Search for the cell housing the specified text and yield its (x, y) center coordinate. 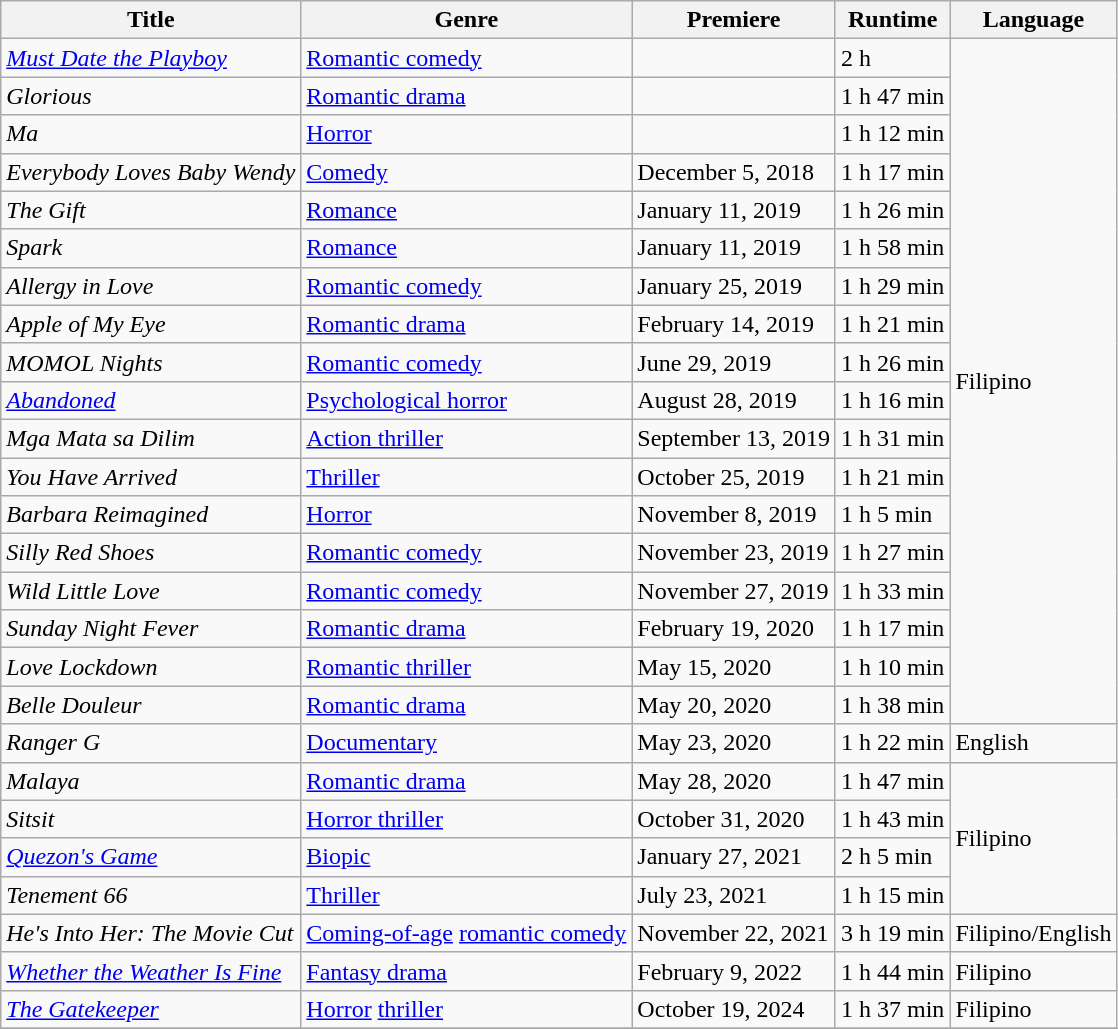
Ranger G (151, 743)
1 h 38 min (892, 705)
1 h 58 min (892, 248)
November 27, 2019 (734, 591)
October 31, 2020 (734, 819)
Abandoned (151, 400)
Everybody Loves Baby Wendy (151, 172)
2 h 5 min (892, 857)
1 h 16 min (892, 400)
November 22, 2021 (734, 933)
Runtime (892, 20)
November 23, 2019 (734, 553)
1 h 33 min (892, 591)
Romantic thriller (466, 667)
1 h 15 min (892, 895)
Spark (151, 248)
1 h 5 min (892, 515)
1 h 43 min (892, 819)
1 h 44 min (892, 971)
Wild Little Love (151, 591)
1 h 22 min (892, 743)
2 h (892, 58)
Allergy in Love (151, 286)
January 25, 2019 (734, 286)
June 29, 2019 (734, 362)
Silly Red Shoes (151, 553)
1 h 12 min (892, 134)
The Gatekeeper (151, 1009)
February 14, 2019 (734, 324)
Apple of My Eye (151, 324)
MOMOL Nights (151, 362)
Tenement 66 (151, 895)
Comedy (466, 172)
The Gift (151, 210)
February 9, 2022 (734, 971)
1 h 37 min (892, 1009)
Quezon's Game (151, 857)
Malaya (151, 781)
Language (1034, 20)
Genre (466, 20)
Action thriller (466, 438)
Barbara Reimagined (151, 515)
Documentary (466, 743)
May 15, 2020 (734, 667)
Sunday Night Fever (151, 629)
July 23, 2021 (734, 895)
3 h 19 min (892, 933)
Mga Mata sa Dilim (151, 438)
October 19, 2024 (734, 1009)
Sitsit (151, 819)
December 5, 2018 (734, 172)
1 h 31 min (892, 438)
November 8, 2019 (734, 515)
Biopic (466, 857)
Psychological horror (466, 400)
1 h 29 min (892, 286)
Whether the Weather Is Fine (151, 971)
English (1034, 743)
February 19, 2020 (734, 629)
August 28, 2019 (734, 400)
January 27, 2021 (734, 857)
Belle Douleur (151, 705)
October 25, 2019 (734, 477)
Must Date the Playboy (151, 58)
May 20, 2020 (734, 705)
Fantasy drama (466, 971)
May 23, 2020 (734, 743)
He's Into Her: The Movie Cut (151, 933)
Filipino/English (1034, 933)
May 28, 2020 (734, 781)
Glorious (151, 96)
Title (151, 20)
Coming-of-age romantic comedy (466, 933)
1 h 10 min (892, 667)
You Have Arrived (151, 477)
Ma (151, 134)
1 h 27 min (892, 553)
Premiere (734, 20)
September 13, 2019 (734, 438)
Love Lockdown (151, 667)
